For the text-containing cell, return its midpoint in (X, Y) coordinate format. 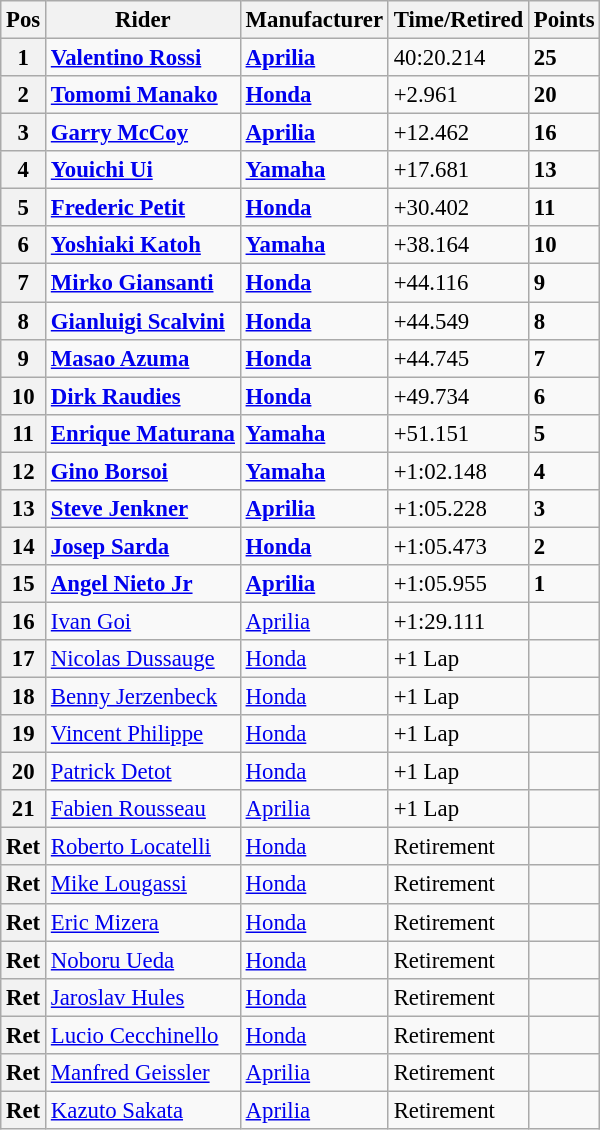
Masao Azuma (144, 358)
12 (24, 471)
25 (564, 58)
Angel Nieto Jr (144, 584)
Time/Retired (458, 20)
Dirk Raudies (144, 396)
+1:29.111 (458, 621)
Manufacturer (314, 20)
+38.164 (458, 245)
Gino Borsoi (144, 471)
+44.745 (458, 358)
+49.734 (458, 396)
Points (564, 20)
+51.151 (458, 433)
Benny Jerzenbeck (144, 697)
Patrick Detot (144, 772)
Ivan Goi (144, 621)
Josep Sarda (144, 546)
Lucio Cecchinello (144, 1035)
+1:05.955 (458, 584)
Eric Mizera (144, 922)
Enrique Maturana (144, 433)
21 (24, 809)
Pos (24, 20)
+1:05.228 (458, 509)
+44.549 (458, 321)
Youichi Ui (144, 170)
Rider (144, 20)
Gianluigi Scalvini (144, 321)
Roberto Locatelli (144, 847)
Tomomi Manako (144, 95)
Frederic Petit (144, 208)
Kazuto Sakata (144, 1110)
Noboru Ueda (144, 960)
Jaroslav Hules (144, 997)
Vincent Philippe (144, 734)
+44.116 (458, 283)
+12.462 (458, 133)
Nicolas Dussauge (144, 659)
14 (24, 546)
+1:02.148 (458, 471)
Mirko Giansanti (144, 283)
+17.681 (458, 170)
+1:05.473 (458, 546)
40:20.214 (458, 58)
Yoshiaki Katoh (144, 245)
18 (24, 697)
17 (24, 659)
Valentino Rossi (144, 58)
+2.961 (458, 95)
15 (24, 584)
Garry McCoy (144, 133)
+30.402 (458, 208)
Manfred Geissler (144, 1073)
Steve Jenkner (144, 509)
Mike Lougassi (144, 885)
19 (24, 734)
Fabien Rousseau (144, 809)
